From the cell containing the given text, extract its center point as (x, y) coordinate. 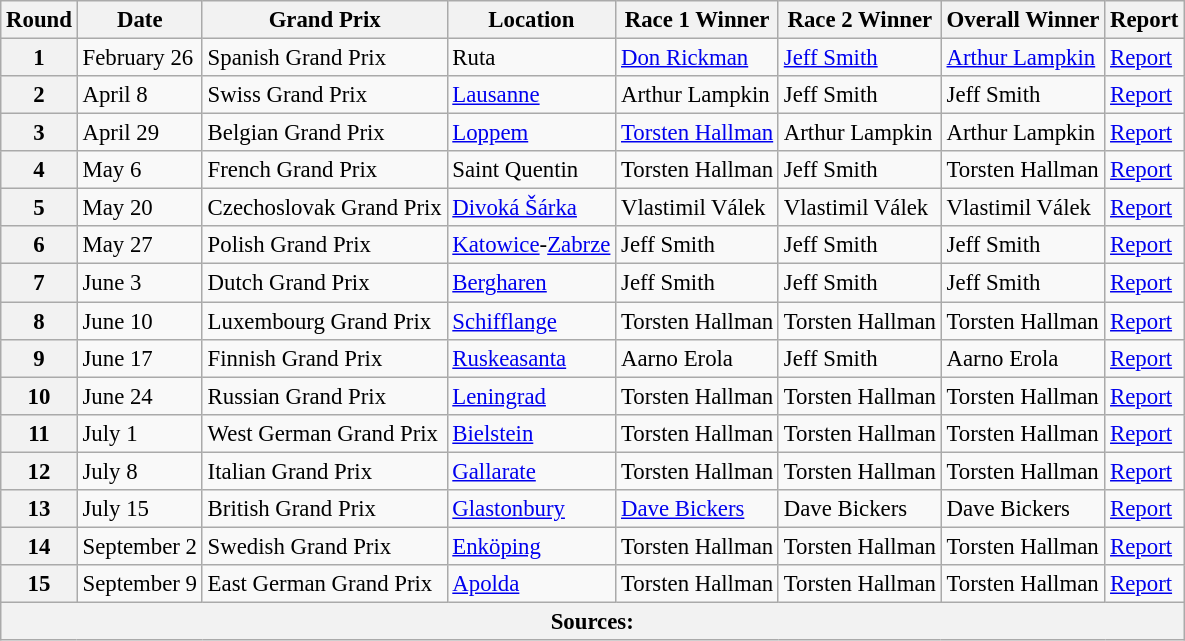
Russian Grand Prix (324, 396)
7 (39, 283)
11 (39, 433)
Round (39, 20)
July 15 (140, 509)
Spanish Grand Prix (324, 58)
Glastonbury (532, 509)
West German Grand Prix (324, 433)
Bergharen (532, 283)
14 (39, 546)
Loppem (532, 133)
15 (39, 584)
8 (39, 321)
Lausanne (532, 95)
Belgian Grand Prix (324, 133)
Date (140, 20)
Finnish Grand Prix (324, 358)
French Grand Prix (324, 170)
Swedish Grand Prix (324, 546)
Czechoslovak Grand Prix (324, 208)
Enköping (532, 546)
Swiss Grand Prix (324, 95)
12 (39, 471)
May 6 (140, 170)
Italian Grand Prix (324, 471)
June 3 (140, 283)
May 27 (140, 245)
Ruskeasanta (532, 358)
Polish Grand Prix (324, 245)
September 9 (140, 584)
May 20 (140, 208)
13 (39, 509)
1 (39, 58)
3 (39, 133)
Race 2 Winner (860, 20)
Ruta (532, 58)
Dutch Grand Prix (324, 283)
Grand Prix (324, 20)
Sources: (592, 621)
February 26 (140, 58)
5 (39, 208)
Overall Winner (1023, 20)
2 (39, 95)
4 (39, 170)
April 8 (140, 95)
British Grand Prix (324, 509)
Gallarate (532, 471)
Bielstein (532, 433)
Divoká Šárka (532, 208)
Apolda (532, 584)
September 2 (140, 546)
Leningrad (532, 396)
June 10 (140, 321)
April 29 (140, 133)
June 17 (140, 358)
East German Grand Prix (324, 584)
Race 1 Winner (698, 20)
Katowice-Zabrze (532, 245)
June 24 (140, 396)
July 1 (140, 433)
6 (39, 245)
Location (532, 20)
Luxembourg Grand Prix (324, 321)
July 8 (140, 471)
Saint Quentin (532, 170)
9 (39, 358)
Don Rickman (698, 58)
10 (39, 396)
Schifflange (532, 321)
